From the cell containing the given text, extract its center point as [X, Y] coordinate. 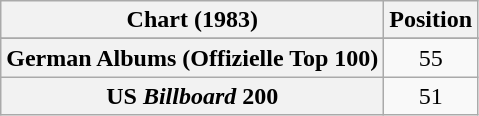
US Billboard 200 [192, 96]
Chart (1983) [192, 20]
German Albums (Offizielle Top 100) [192, 58]
Position [431, 20]
55 [431, 58]
51 [431, 96]
